Detect which cell encompasses the target text, then output its [x, y] center coordinate. 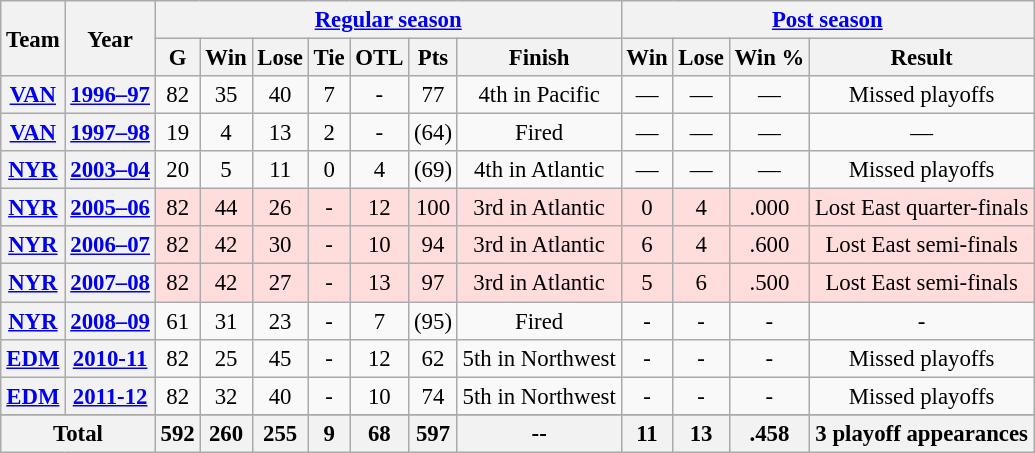
.458 [769, 433]
2005–06 [110, 208]
20 [178, 170]
2011-12 [110, 396]
592 [178, 433]
(69) [434, 170]
61 [178, 321]
4th in Pacific [539, 95]
Total [78, 433]
2010-11 [110, 358]
Pts [434, 58]
62 [434, 358]
26 [280, 208]
.600 [769, 245]
Regular season [388, 20]
Result [922, 58]
Year [110, 38]
Win % [769, 58]
77 [434, 95]
(95) [434, 321]
100 [434, 208]
19 [178, 133]
255 [280, 433]
2006–07 [110, 245]
44 [226, 208]
74 [434, 396]
.500 [769, 283]
68 [380, 433]
260 [226, 433]
35 [226, 95]
Lost East quarter-finals [922, 208]
Tie [329, 58]
32 [226, 396]
OTL [380, 58]
Finish [539, 58]
(64) [434, 133]
23 [280, 321]
25 [226, 358]
94 [434, 245]
1996–97 [110, 95]
4th in Atlantic [539, 170]
27 [280, 283]
Post season [828, 20]
2007–08 [110, 283]
2003–04 [110, 170]
Team [33, 38]
31 [226, 321]
30 [280, 245]
2 [329, 133]
.000 [769, 208]
597 [434, 433]
97 [434, 283]
1997–98 [110, 133]
9 [329, 433]
3 playoff appearances [922, 433]
45 [280, 358]
G [178, 58]
2008–09 [110, 321]
-- [539, 433]
